For the text-containing cell, return its midpoint in (x, y) coordinate format. 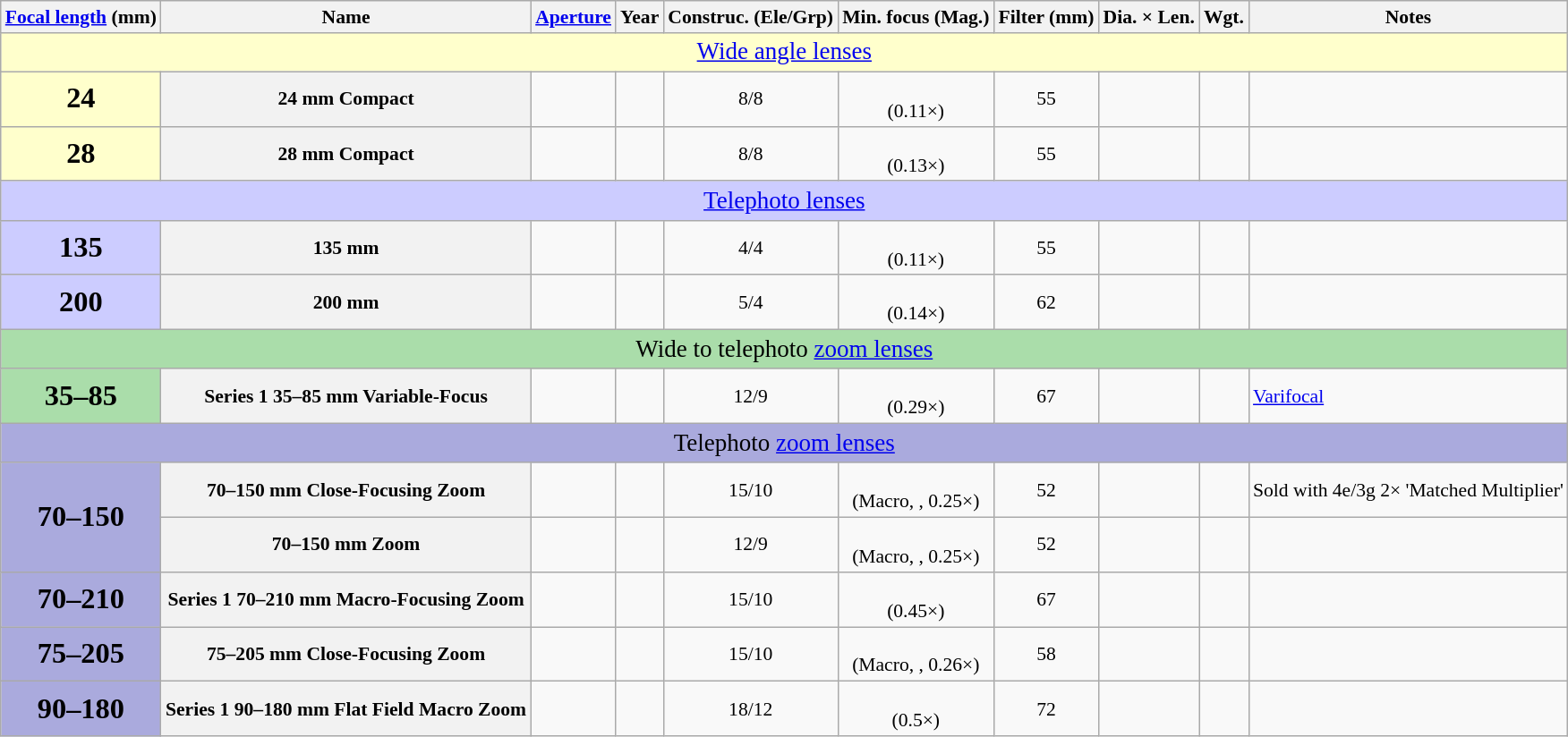
18/12 (750, 708)
Wide angle lenses (784, 53)
Series 1 35–85 mm Variable-Focus (345, 397)
28 (81, 154)
Filter (mm) (1045, 17)
(0.14×) (916, 302)
Aperture (573, 17)
Notes (1409, 17)
70–210 (81, 599)
200 mm (345, 302)
Dia. × Len. (1149, 17)
70–150 (81, 518)
Series 1 90–180 mm Flat Field Macro Zoom (345, 708)
Telephoto lenses (784, 201)
(0.13×) (916, 154)
Series 1 70–210 mm Macro-Focusing Zoom (345, 599)
135 mm (345, 249)
(0.5×) (916, 708)
(Macro, , 0.26×) (916, 655)
58 (1045, 655)
72 (1045, 708)
200 (81, 302)
Construc. (Ele/Grp) (750, 17)
24 (81, 100)
Telephoto zoom lenses (784, 444)
Varifocal (1409, 397)
Sold with 4e/3g 2× 'Matched Multiplier' (1409, 490)
62 (1045, 302)
Name (345, 17)
24 mm Compact (345, 100)
28 mm Compact (345, 154)
(0.45×) (916, 599)
35–85 (81, 397)
4/4 (750, 249)
(0.29×) (916, 397)
Year (639, 17)
75–205 mm Close-Focusing Zoom (345, 655)
Min. focus (Mag.) (916, 17)
Focal length (mm) (81, 17)
5/4 (750, 302)
70–150 mm Zoom (345, 546)
90–180 (81, 708)
Wgt. (1224, 17)
135 (81, 249)
70–150 mm Close-Focusing Zoom (345, 490)
75–205 (81, 655)
Wide to telephoto zoom lenses (784, 350)
